Return (X, Y) of the center of cell containing provided text 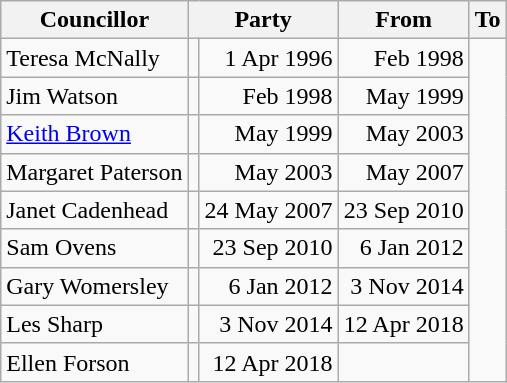
To (488, 20)
Councillor (94, 20)
May 2007 (404, 172)
Teresa McNally (94, 58)
24 May 2007 (268, 210)
Party (263, 20)
Les Sharp (94, 324)
Sam Ovens (94, 248)
1 Apr 1996 (268, 58)
Gary Womersley (94, 286)
Keith Brown (94, 134)
From (404, 20)
Jim Watson (94, 96)
Ellen Forson (94, 362)
Janet Cadenhead (94, 210)
Margaret Paterson (94, 172)
